Capture the cell that displays the provided text and extract its [x, y] central coordinate. 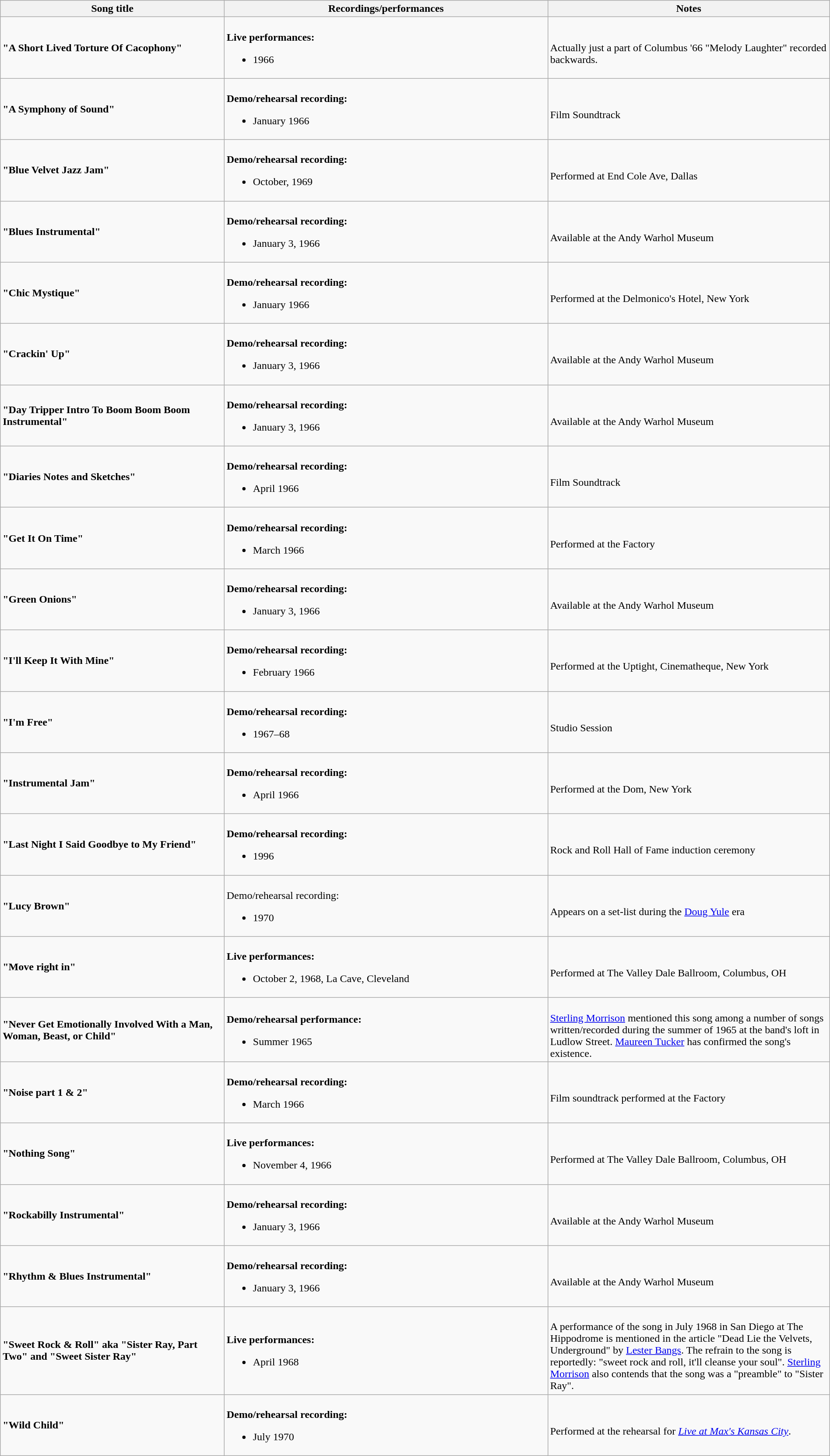
"Instrumental Jam" [113, 783]
"Blues Instrumental" [113, 232]
Demo/rehearsal recording:February 1966 [386, 660]
Song title [113, 9]
"I'm Free" [113, 722]
Performed at the Uptight, Cinematheque, New York [689, 660]
Performed at the Factory [689, 538]
"Wild Child" [113, 1425]
Film soundtrack performed at the Factory [689, 1092]
Appears on a set-list during the Doug Yule era [689, 906]
"Move right in" [113, 967]
"Noise part 1 & 2" [113, 1092]
Demo/rehearsal recording:1970 [386, 906]
Live performances:April 1968 [386, 1351]
Demo/rehearsal recording:July 1970 [386, 1425]
Notes [689, 9]
"Last Night I Said Goodbye to My Friend" [113, 845]
"A Symphony of Sound" [113, 109]
"Chic Mystique" [113, 293]
Performed at the Dom, New York [689, 783]
"Blue Velvet Jazz Jam" [113, 170]
"Green Onions" [113, 599]
Demo/rehearsal performance:Summer 1965 [386, 1030]
Live performances:1966 [386, 48]
"Rhythm & Blues Instrumental" [113, 1276]
Live performances:November 4, 1966 [386, 1154]
Demo/rehearsal recording:October, 1969 [386, 170]
Demo/rehearsal recording:1967–68 [386, 722]
Live performances:October 2, 1968, La Cave, Cleveland [386, 967]
Performed at the rehearsal for Live at Max's Kansas City. [689, 1425]
"Rockabilly Instrumental" [113, 1215]
"Diaries Notes and Sketches" [113, 477]
"Get It On Time" [113, 538]
"I'll Keep It With Mine" [113, 660]
"Day Tripper Intro To Boom Boom Boom Instrumental" [113, 415]
"A Short Lived Torture Of Cacophony" [113, 48]
Actually just a part of Columbus '66 "Melody Laughter" recorded backwards. [689, 48]
"Lucy Brown" [113, 906]
Rock and Roll Hall of Fame induction ceremony [689, 845]
Studio Session [689, 722]
Demo/rehearsal recording:1996 [386, 845]
"Nothing Song" [113, 1154]
Recordings/performances [386, 9]
"Sweet Rock & Roll" aka "Sister Ray, Part Two" and "Sweet Sister Ray" [113, 1351]
Performed at End Cole Ave, Dallas [689, 170]
Performed at the Delmonico's Hotel, New York [689, 293]
"Never Get Emotionally Involved With a Man, Woman, Beast, or Child" [113, 1030]
"Crackin' Up" [113, 354]
